Locate the cell with the specified text and output its [x, y] center coordinate. 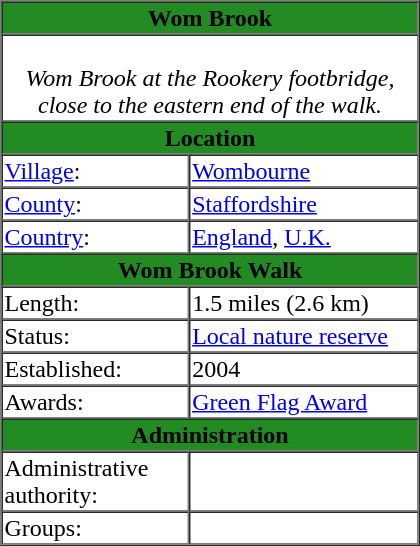
Country: [96, 236]
Location [210, 138]
Village: [96, 170]
2004 [304, 368]
Administration [210, 434]
Local nature reserve [304, 336]
Staffordshire [304, 204]
Administrative authority: [96, 482]
Length: [96, 302]
Green Flag Award [304, 402]
Awards: [96, 402]
Wom Brook [210, 18]
1.5 miles (2.6 km) [304, 302]
Groups: [96, 528]
Wombourne [304, 170]
Established: [96, 368]
County: [96, 204]
Status: [96, 336]
Wom Brook at the Rookery footbridge, close to the eastern end of the walk. [210, 78]
England, U.K. [304, 236]
Wom Brook Walk [210, 270]
